For the text-containing cell, return its midpoint in (X, Y) coordinate format. 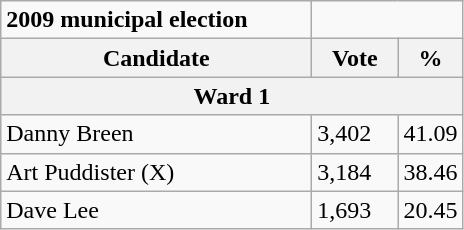
3,184 (355, 172)
Vote (355, 58)
Dave Lee (156, 210)
% (430, 58)
41.09 (430, 134)
2009 municipal election (156, 20)
Candidate (156, 58)
Danny Breen (156, 134)
Art Puddister (X) (156, 172)
1,693 (355, 210)
38.46 (430, 172)
3,402 (355, 134)
20.45 (430, 210)
Ward 1 (232, 96)
